For the text-containing cell, return its midpoint in (X, Y) coordinate format. 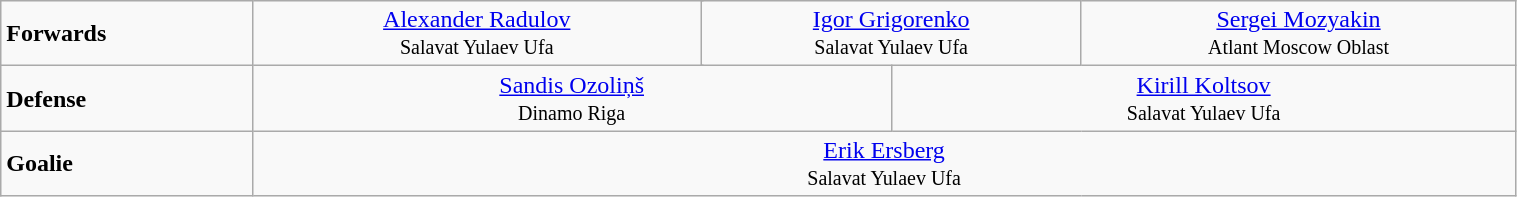
Sandis OzoliņšDinamo Riga (572, 98)
Defense (126, 98)
Erik ErsbergSalavat Yulaev Ufa (884, 164)
Forwards (126, 34)
Goalie (126, 164)
Alexander RadulovSalavat Yulaev Ufa (476, 34)
Igor GrigorenkoSalavat Yulaev Ufa (891, 34)
Sergei MozyakinAtlant Moscow Oblast (1298, 34)
Kirill KoltsovSalavat Yulaev Ufa (1204, 98)
